Pinpoint the cell where the given text exists, returning its [x, y] midpoint coordinate. 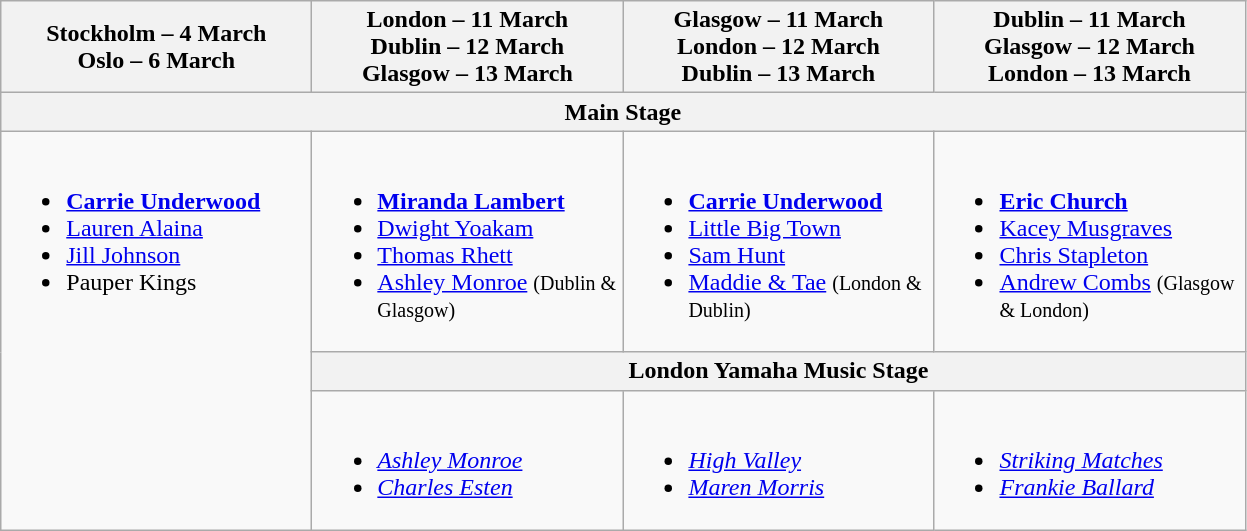
Ashley MonroeCharles Esten [468, 460]
Dublin – 11 MarchGlasgow – 12 MarchLondon – 13 March [1090, 47]
Eric ChurchKacey MusgravesChris StapletonAndrew Combs (Glasgow & London) [1090, 242]
London Yamaha Music Stage [778, 371]
Glasgow – 11 MarchLondon – 12 MarchDublin – 13 March [778, 47]
Stockholm – 4 MarchOslo – 6 March [156, 47]
Miranda LambertDwight YoakamThomas RhettAshley Monroe (Dublin & Glasgow) [468, 242]
Striking MatchesFrankie Ballard [1090, 460]
High ValleyMaren Morris [778, 460]
Main Stage [623, 112]
Carrie UnderwoodLittle Big TownSam HuntMaddie & Tae (London & Dublin) [778, 242]
Carrie UnderwoodLauren AlainaJill JohnsonPauper Kings [156, 330]
London – 11 MarchDublin – 12 MarchGlasgow – 13 March [468, 47]
